Determine the (X, Y) coordinate at the center of the cell enclosing the given text.  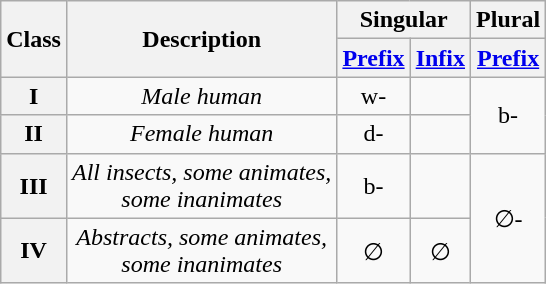
d- (374, 134)
Infix (440, 58)
IV (34, 250)
All insects, some animates, some inanimates (201, 186)
II (34, 134)
w- (374, 96)
Plural (508, 20)
Description (201, 39)
Class (34, 39)
Abstracts, some animates, some inanimates (201, 250)
Female human (201, 134)
III (34, 186)
Male human (201, 96)
Singular (404, 20)
∅- (508, 218)
I (34, 96)
